Return (X, Y) of the center of cell containing provided text 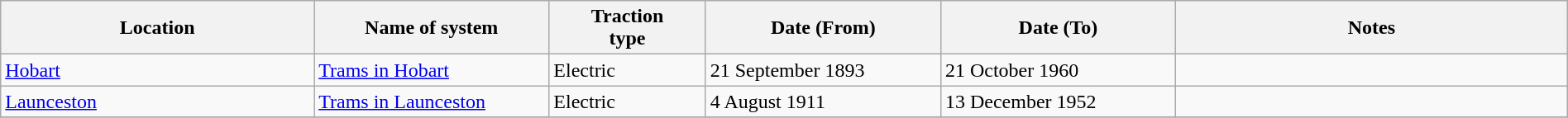
Tractiontype (627, 28)
Trams in Hobart (432, 70)
Date (From) (823, 28)
13 December 1952 (1058, 101)
Name of system (432, 28)
Date (To) (1058, 28)
21 October 1960 (1058, 70)
Hobart (157, 70)
Location (157, 28)
Trams in Launceston (432, 101)
Notes (1372, 28)
Launceston (157, 101)
21 September 1893 (823, 70)
4 August 1911 (823, 101)
